Locate the cell with the specified text and output its (x, y) center coordinate. 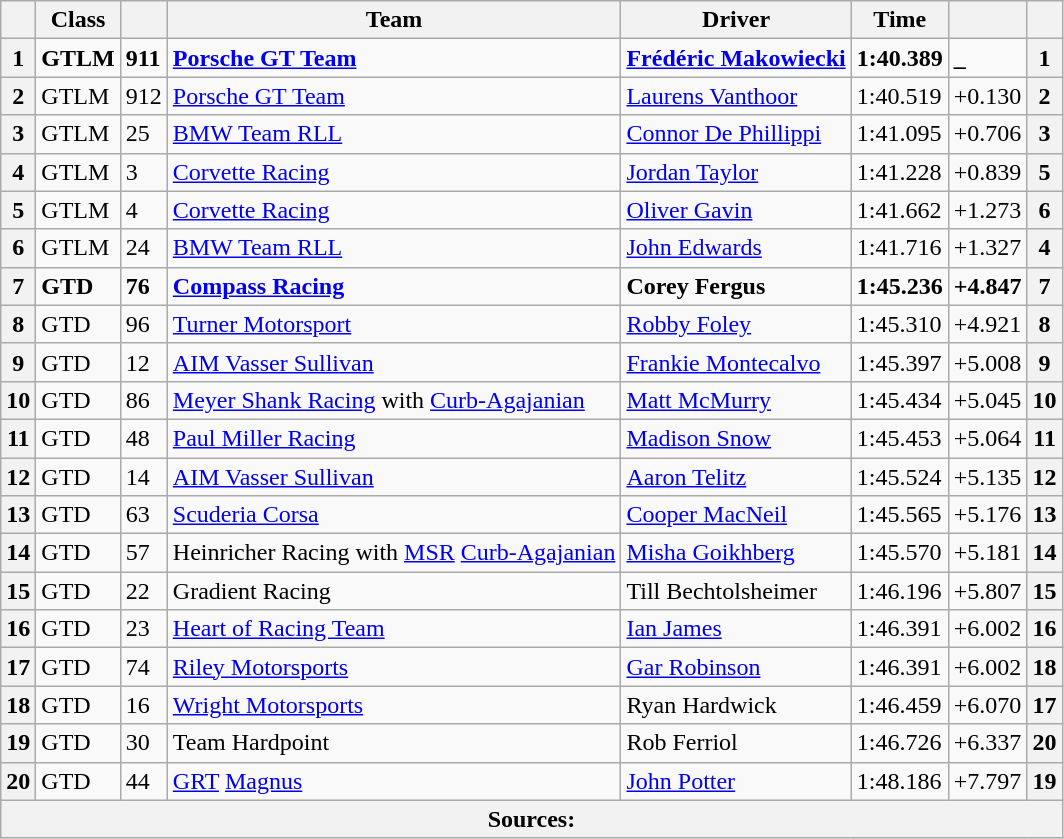
+7.797 (988, 781)
+5.176 (988, 515)
48 (144, 438)
1:41.228 (900, 172)
+0.839 (988, 172)
Ian James (736, 629)
+4.921 (988, 324)
+5.807 (988, 591)
22 (144, 591)
30 (144, 743)
_ (988, 58)
+1.327 (988, 248)
1:40.389 (900, 58)
Madison Snow (736, 438)
Heart of Racing Team (394, 629)
Compass Racing (394, 286)
1:45.434 (900, 400)
Jordan Taylor (736, 172)
1:46.726 (900, 743)
Robby Foley (736, 324)
Matt McMurry (736, 400)
Riley Motorsports (394, 667)
1:46.459 (900, 705)
Scuderia Corsa (394, 515)
911 (144, 58)
1:45.570 (900, 553)
+5.135 (988, 477)
Frédéric Makowiecki (736, 58)
Aaron Telitz (736, 477)
Turner Motorsport (394, 324)
1:41.662 (900, 210)
Cooper MacNeil (736, 515)
Team (394, 20)
John Potter (736, 781)
Wright Motorsports (394, 705)
1:41.716 (900, 248)
1:45.310 (900, 324)
Gar Robinson (736, 667)
76 (144, 286)
+5.181 (988, 553)
25 (144, 134)
Oliver Gavin (736, 210)
1:41.095 (900, 134)
Frankie Montecalvo (736, 362)
44 (144, 781)
Driver (736, 20)
86 (144, 400)
+1.273 (988, 210)
Paul Miller Racing (394, 438)
Sources: (532, 819)
Team Hardpoint (394, 743)
1:40.519 (900, 96)
Misha Goikhberg (736, 553)
23 (144, 629)
Gradient Racing (394, 591)
+5.045 (988, 400)
+5.064 (988, 438)
+6.337 (988, 743)
Heinricher Racing with MSR Curb-Agajanian (394, 553)
Laurens Vanthoor (736, 96)
1:45.236 (900, 286)
Rob Ferriol (736, 743)
Corey Fergus (736, 286)
1:45.397 (900, 362)
Ryan Hardwick (736, 705)
912 (144, 96)
96 (144, 324)
1:45.453 (900, 438)
GRT Magnus (394, 781)
Class (78, 20)
24 (144, 248)
74 (144, 667)
+5.008 (988, 362)
1:46.196 (900, 591)
+4.847 (988, 286)
1:45.524 (900, 477)
+6.070 (988, 705)
63 (144, 515)
1:48.186 (900, 781)
Meyer Shank Racing with Curb-Agajanian (394, 400)
1:45.565 (900, 515)
Connor De Phillippi (736, 134)
+0.706 (988, 134)
Time (900, 20)
+0.130 (988, 96)
57 (144, 553)
Till Bechtolsheimer (736, 591)
John Edwards (736, 248)
